Capture the cell that displays the provided text and extract its [X, Y] central coordinate. 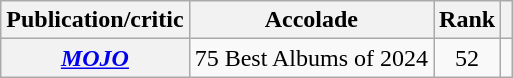
75 Best Albums of 2024 [311, 58]
Publication/critic [95, 20]
MOJO [95, 58]
Rank [468, 20]
52 [468, 58]
Accolade [311, 20]
